Locate the cell with the specified text and output its (x, y) center coordinate. 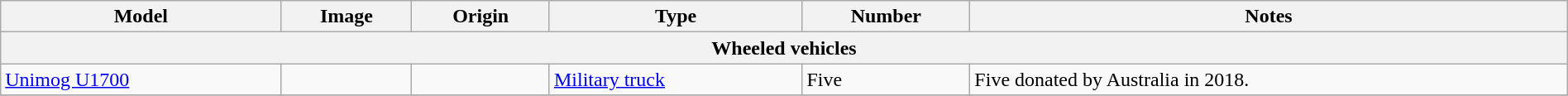
Notes (1269, 17)
Origin (481, 17)
Image (347, 17)
Type (675, 17)
Number (887, 17)
Five donated by Australia in 2018. (1269, 79)
Model (141, 17)
Wheeled vehicles (784, 48)
Military truck (675, 79)
Five (887, 79)
Unimog U1700 (141, 79)
